For the text-containing cell, return its midpoint in [X, Y] coordinate format. 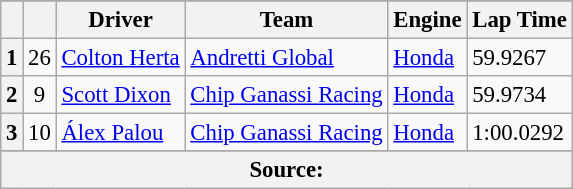
2 [12, 95]
Lap Time [520, 20]
9 [40, 95]
1:00.0292 [520, 133]
Engine [428, 20]
10 [40, 133]
Colton Herta [120, 58]
Source: [287, 170]
Scott Dixon [120, 95]
Andretti Global [286, 58]
3 [12, 133]
Driver [120, 20]
Team [286, 20]
26 [40, 58]
59.9734 [520, 95]
Álex Palou [120, 133]
59.9267 [520, 58]
1 [12, 58]
